Search for the cell housing the specified text and yield its [x, y] center coordinate. 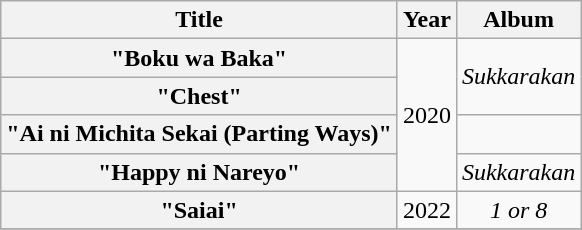
2022 [426, 210]
Year [426, 20]
"Chest" [200, 96]
"Happy ni Nareyo" [200, 172]
"Boku wa Baka" [200, 58]
1 or 8 [518, 210]
Album [518, 20]
Title [200, 20]
"Ai ni Michita Sekai (Parting Ways)" [200, 134]
"Saiai" [200, 210]
2020 [426, 115]
